For the text-containing cell, return its midpoint in [X, Y] coordinate format. 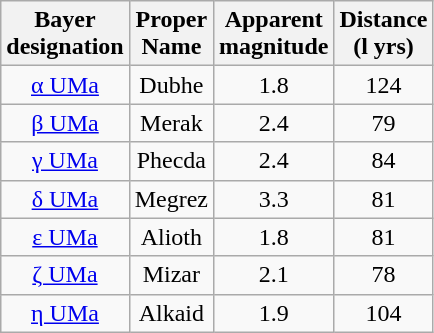
Mizar [171, 275]
ζ UMa [65, 275]
Distance(l yrs) [384, 34]
78 [384, 275]
Alkaid [171, 313]
ProperName [171, 34]
Apparentmagnitude [274, 34]
δ UMa [65, 199]
Phecda [171, 161]
Merak [171, 123]
Megrez [171, 199]
Dubhe [171, 85]
η UMa [65, 313]
3.3 [274, 199]
2.1 [274, 275]
Alioth [171, 237]
79 [384, 123]
ε UMa [65, 237]
Bayerdesignation [65, 34]
84 [384, 161]
104 [384, 313]
α UMa [65, 85]
β UMa [65, 123]
1.9 [274, 313]
124 [384, 85]
γ UMa [65, 161]
